Identify which cell holds the provided text, then report its [x, y] central coordinate. 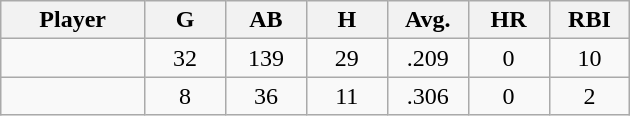
G [186, 20]
Avg. [428, 20]
10 [590, 58]
29 [346, 58]
HR [508, 20]
RBI [590, 20]
139 [266, 58]
.306 [428, 96]
36 [266, 96]
.209 [428, 58]
2 [590, 96]
Player [73, 20]
11 [346, 96]
32 [186, 58]
8 [186, 96]
AB [266, 20]
H [346, 20]
